Return the (x, y) coordinate for the center point of the cell that contains the specified text.  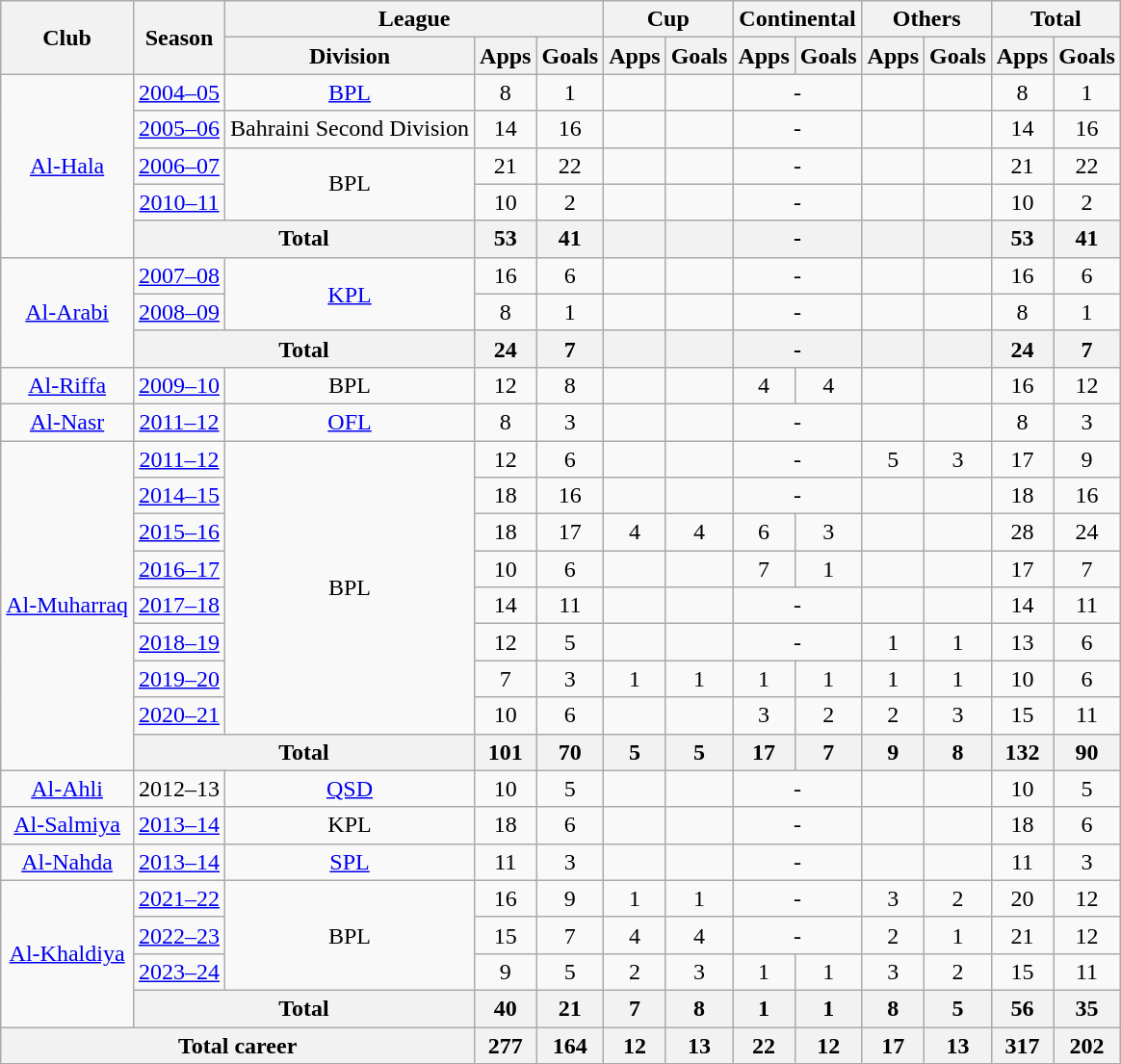
277 (506, 1045)
2021–22 (179, 898)
2012–13 (179, 789)
317 (1022, 1045)
35 (1087, 1008)
2010–11 (179, 202)
SPL (351, 862)
QSD (351, 789)
2015–16 (179, 532)
2022–23 (179, 935)
Bahraini Second Division (351, 129)
Cup (668, 19)
2018–19 (179, 642)
Club (67, 38)
Al-Hala (67, 166)
164 (570, 1045)
Al-Riffa (67, 385)
2009–10 (179, 385)
Continental (797, 19)
Al-Nahda (67, 862)
2019–20 (179, 679)
Al-Salmiya (67, 825)
2007–08 (179, 275)
Al-Arabi (67, 312)
OFL (351, 422)
56 (1022, 1008)
2016–17 (179, 569)
Al-Nasr (67, 422)
Division (351, 56)
2008–09 (179, 312)
2023–24 (179, 972)
20 (1022, 898)
40 (506, 1008)
Al-Muharraq (67, 607)
2004–05 (179, 92)
70 (570, 752)
2005–06 (179, 129)
Al-Ahli (67, 789)
Al-Khaldiya (67, 953)
2006–07 (179, 166)
2014–15 (179, 496)
Season (179, 38)
90 (1087, 752)
League (414, 19)
28 (1022, 532)
2020–21 (179, 715)
Total career (238, 1045)
2017–18 (179, 606)
132 (1022, 752)
101 (506, 752)
202 (1087, 1045)
Others (926, 19)
